From the cell containing the given text, extract its center point as [X, Y] coordinate. 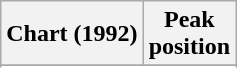
Chart (1992) [72, 34]
Peakposition [189, 34]
